Search for the cell housing the specified text and yield its (x, y) center coordinate. 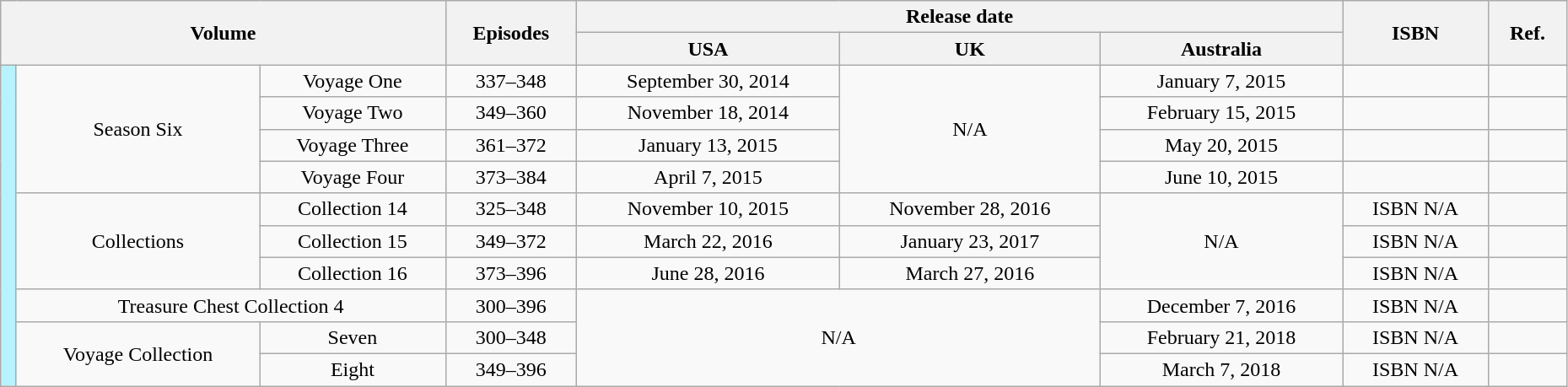
January 23, 2017 (970, 241)
May 20, 2015 (1221, 145)
February 21, 2018 (1221, 337)
September 30, 2014 (709, 81)
349–396 (511, 369)
Seven (353, 337)
Voyage One (353, 81)
January 13, 2015 (709, 145)
March 7, 2018 (1221, 369)
Collections (137, 241)
June 10, 2015 (1221, 177)
Voyage Collection (137, 353)
Treasure Chest Collection 4 (231, 305)
349–372 (511, 241)
Release date (960, 17)
June 28, 2016 (709, 273)
Episodes (511, 33)
January 7, 2015 (1221, 81)
March 27, 2016 (970, 273)
April 7, 2015 (709, 177)
300–396 (511, 305)
Collection 14 (353, 209)
November 10, 2015 (709, 209)
300–348 (511, 337)
November 18, 2014 (709, 113)
UK (970, 49)
373–384 (511, 177)
December 7, 2016 (1221, 305)
Season Six (137, 129)
Volume (223, 33)
337–348 (511, 81)
February 15, 2015 (1221, 113)
Eight (353, 369)
November 28, 2016 (970, 209)
349–360 (511, 113)
Australia (1221, 49)
373–396 (511, 273)
325–348 (511, 209)
Voyage Two (353, 113)
Voyage Three (353, 145)
Collection 15 (353, 241)
March 22, 2016 (709, 241)
USA (709, 49)
361–372 (511, 145)
Collection 16 (353, 273)
ISBN (1415, 33)
Voyage Four (353, 177)
Ref. (1528, 33)
